Return the (X, Y) coordinate for the center point of the cell that contains the specified text.  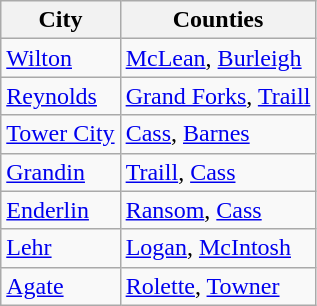
Grand Forks, Traill (218, 96)
Ransom, Cass (218, 210)
Reynolds (60, 96)
Grandin (60, 172)
City (60, 20)
Agate (60, 286)
Wilton (60, 58)
Traill, Cass (218, 172)
Enderlin (60, 210)
McLean, Burleigh (218, 58)
Cass, Barnes (218, 134)
Tower City (60, 134)
Counties (218, 20)
Rolette, Towner (218, 286)
Lehr (60, 248)
Logan, McIntosh (218, 248)
